Return the (X, Y) coordinate for the center point of the cell that contains the specified text.  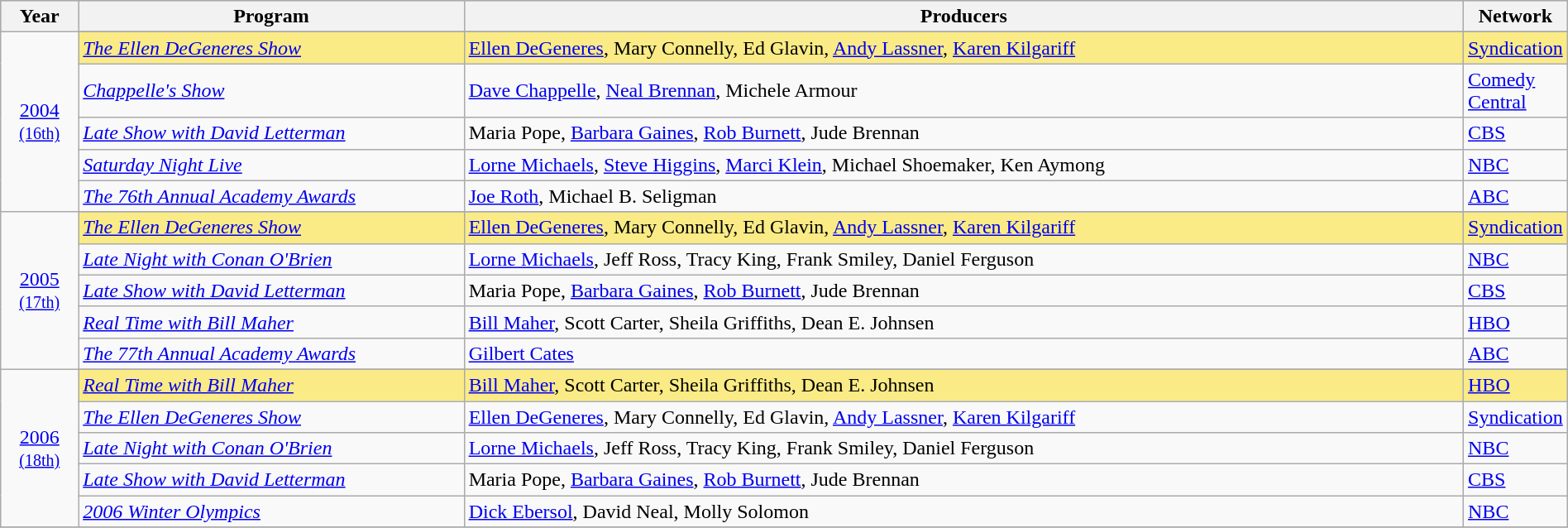
The 77th Annual Academy Awards (271, 353)
Chappelle's Show (271, 91)
Gilbert Cates (963, 353)
Year (40, 17)
Dick Ebersol, David Neal, Molly Solomon (963, 511)
2005(17th) (40, 290)
Comedy Central (1516, 91)
Joe Roth, Michael B. Seligman (963, 196)
Saturday Night Live (271, 165)
Dave Chappelle, Neal Brennan, Michele Armour (963, 91)
2004(16th) (40, 122)
Lorne Michaels, Steve Higgins, Marci Klein, Michael Shoemaker, Ken Aymong (963, 165)
2006 Winter Olympics (271, 511)
The 76th Annual Academy Awards (271, 196)
Network (1516, 17)
Producers (963, 17)
2006(18th) (40, 448)
Program (271, 17)
